Locate the cell with the specified text and output its [x, y] center coordinate. 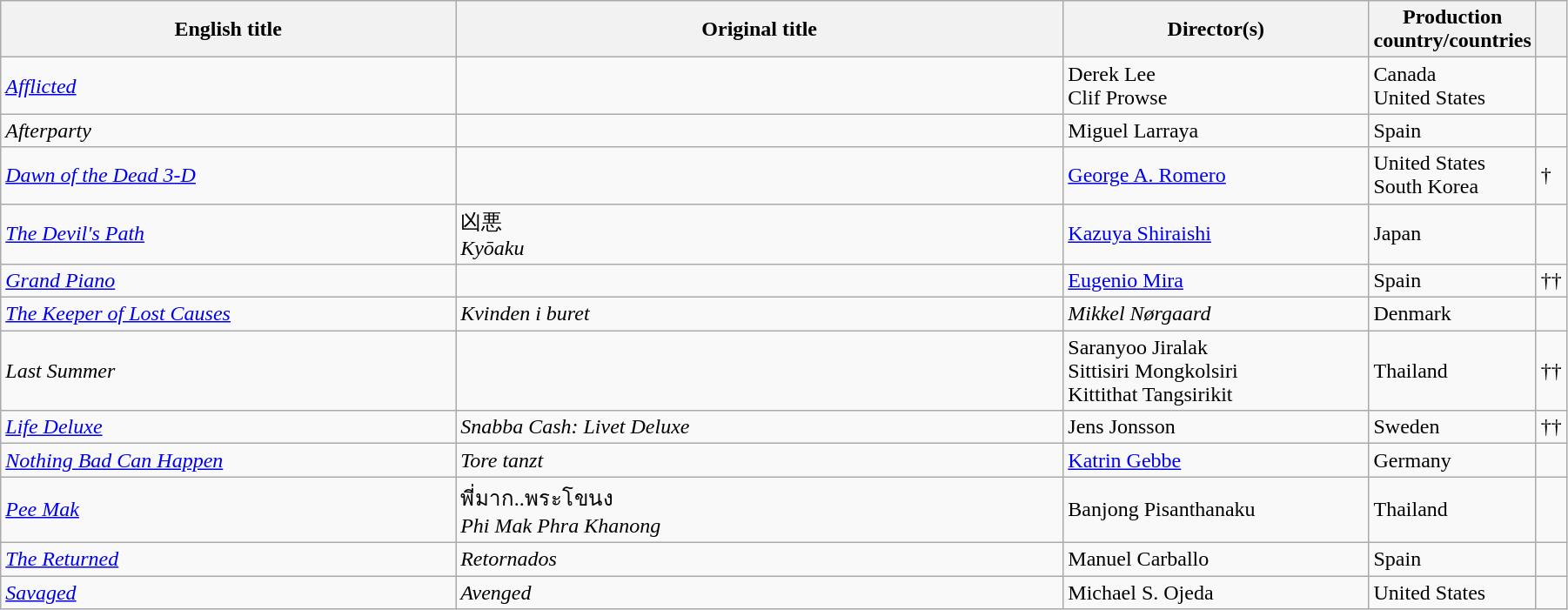
The Keeper of Lost Causes [228, 314]
Nothing Bad Can Happen [228, 460]
Derek LeeClif Prowse [1216, 85]
Michael S. Ojeda [1216, 593]
Snabba Cash: Livet Deluxe [760, 427]
† [1551, 176]
United StatesSouth Korea [1452, 176]
Eugenio Mira [1216, 281]
Kvinden i buret [760, 314]
Manuel Carballo [1216, 559]
Saranyoo JiralakSittisiri MongkolsiriKittithat Tangsirikit [1216, 371]
Dawn of the Dead 3-D [228, 176]
Miguel Larraya [1216, 131]
Banjong Pisanthanaku [1216, 510]
Sweden [1452, 427]
Kazuya Shiraishi [1216, 234]
Savaged [228, 593]
พี่มาก..พระโขนงPhi Mak Phra Khanong [760, 510]
Life Deluxe [228, 427]
凶悪Kyōaku [760, 234]
Japan [1452, 234]
Pee Mak [228, 510]
Germany [1452, 460]
The Devil's Path [228, 234]
Jens Jonsson [1216, 427]
English title [228, 30]
Afflicted [228, 85]
George A. Romero [1216, 176]
CanadaUnited States [1452, 85]
Afterparty [228, 131]
Director(s) [1216, 30]
Production country/countries [1452, 30]
Katrin Gebbe [1216, 460]
The Returned [228, 559]
Grand Piano [228, 281]
Last Summer [228, 371]
Retornados [760, 559]
Mikkel Nørgaard [1216, 314]
Avenged [760, 593]
Denmark [1452, 314]
United States [1452, 593]
Original title [760, 30]
Tore tanzt [760, 460]
